Scan for the cell matching the given text and deliver its (x, y) coordinate at center. 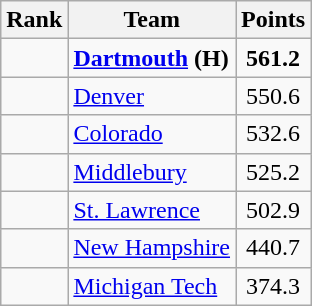
502.9 (274, 210)
532.6 (274, 134)
St. Lawrence (152, 210)
Middlebury (152, 172)
Colorado (152, 134)
440.7 (274, 248)
New Hampshire (152, 248)
374.3 (274, 286)
561.2 (274, 58)
550.6 (274, 96)
Team (152, 20)
Dartmouth (H) (152, 58)
Denver (152, 96)
525.2 (274, 172)
Rank (34, 20)
Points (274, 20)
Michigan Tech (152, 286)
